Find where the given text appears and provide that cell's center as [X, Y] coordinate. 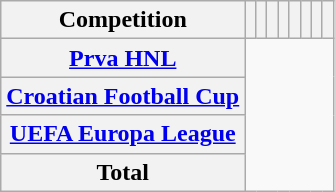
Competition [123, 20]
Croatian Football Cup [123, 96]
UEFA Europa League [123, 134]
Prva HNL [123, 58]
Total [123, 172]
